For the text-containing cell, return its midpoint in [x, y] coordinate format. 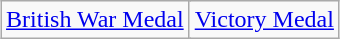
British War Medal [96, 20]
Victory Medal [264, 20]
